From the cell containing the given text, extract its center point as (X, Y) coordinate. 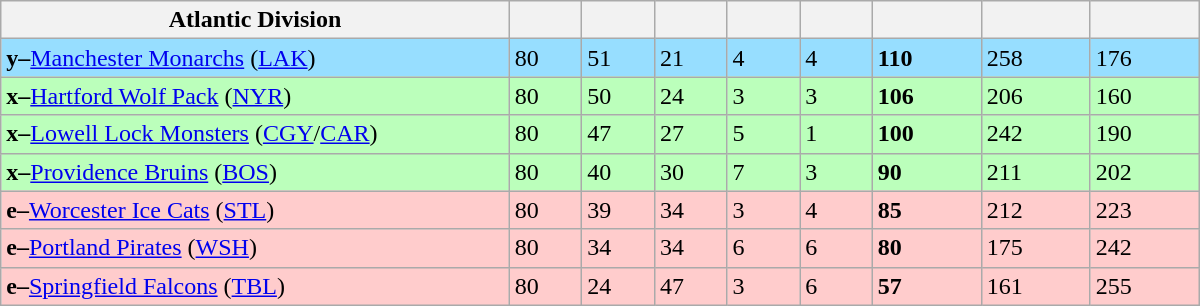
175 (1036, 248)
211 (1036, 172)
5 (764, 134)
39 (618, 210)
206 (1036, 96)
258 (1036, 58)
30 (690, 172)
27 (690, 134)
110 (926, 58)
e–Worcester Ice Cats (STL) (255, 210)
160 (1144, 96)
x–Providence Bruins (BOS) (255, 172)
x–Hartford Wolf Pack (NYR) (255, 96)
190 (1144, 134)
57 (926, 286)
212 (1036, 210)
21 (690, 58)
1 (836, 134)
y–Manchester Monarchs (LAK) (255, 58)
106 (926, 96)
x–Lowell Lock Monsters (CGY/CAR) (255, 134)
100 (926, 134)
51 (618, 58)
40 (618, 172)
85 (926, 210)
223 (1144, 210)
50 (618, 96)
161 (1036, 286)
202 (1144, 172)
90 (926, 172)
e–Portland Pirates (WSH) (255, 248)
e–Springfield Falcons (TBL) (255, 286)
176 (1144, 58)
255 (1144, 286)
Atlantic Division (255, 20)
7 (764, 172)
